Provide the [X, Y] coordinate of the cell's center where the given text is located.  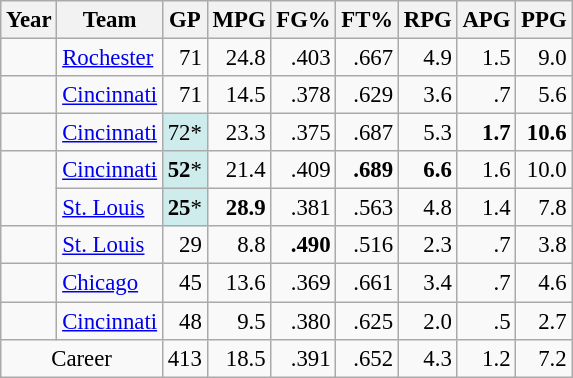
18.5 [239, 358]
FG% [304, 20]
9.0 [544, 58]
1.6 [486, 170]
6.6 [428, 170]
Rochester [110, 58]
3.6 [428, 95]
3.8 [544, 245]
Team [110, 20]
5.6 [544, 95]
.5 [486, 321]
RPG [428, 20]
24.8 [239, 58]
Career [82, 358]
.563 [368, 208]
.687 [368, 133]
.652 [368, 358]
Year [29, 20]
.403 [304, 58]
.689 [368, 170]
GP [184, 20]
4.9 [428, 58]
.516 [368, 245]
.375 [304, 133]
.490 [304, 245]
.667 [368, 58]
10.0 [544, 170]
.409 [304, 170]
.629 [368, 95]
.369 [304, 283]
4.3 [428, 358]
21.4 [239, 170]
PPG [544, 20]
413 [184, 358]
48 [184, 321]
7.2 [544, 358]
28.9 [239, 208]
5.3 [428, 133]
23.3 [239, 133]
3.4 [428, 283]
.391 [304, 358]
MPG [239, 20]
2.3 [428, 245]
13.6 [239, 283]
8.8 [239, 245]
45 [184, 283]
4.8 [428, 208]
.381 [304, 208]
29 [184, 245]
72* [184, 133]
2.0 [428, 321]
1.5 [486, 58]
4.6 [544, 283]
7.8 [544, 208]
.380 [304, 321]
FT% [368, 20]
2.7 [544, 321]
.625 [368, 321]
APG [486, 20]
1.7 [486, 133]
.378 [304, 95]
52* [184, 170]
1.4 [486, 208]
14.5 [239, 95]
9.5 [239, 321]
10.6 [544, 133]
25* [184, 208]
.661 [368, 283]
Chicago [110, 283]
1.2 [486, 358]
